Return the [X, Y] coordinate for the center point of the cell that contains the specified text.  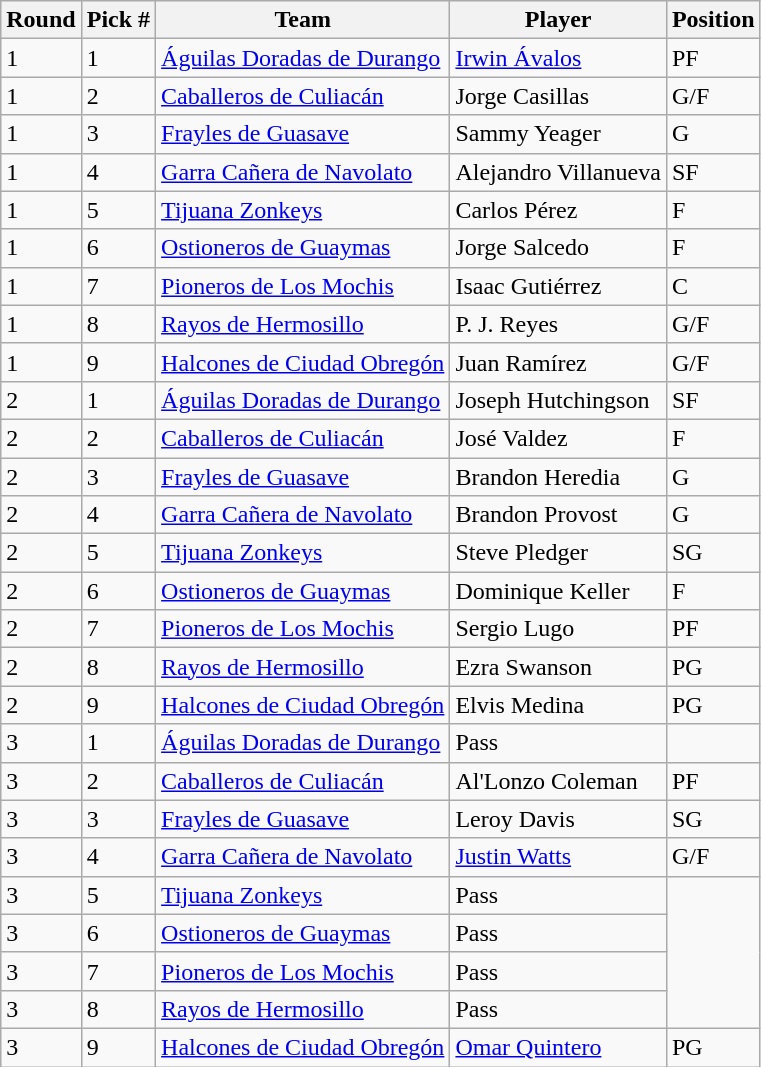
Jorge Salcedo [558, 248]
Steve Pledger [558, 553]
Team [303, 20]
Alejandro Villanueva [558, 172]
Sergio Lugo [558, 629]
Al'Lonzo Coleman [558, 781]
C [713, 286]
Jorge Casillas [558, 96]
Joseph Hutchingson [558, 400]
Isaac Gutiérrez [558, 286]
Ezra Swanson [558, 667]
Irwin Ávalos [558, 58]
Brandon Heredia [558, 477]
Player [558, 20]
Brandon Provost [558, 515]
Round [41, 20]
Elvis Medina [558, 705]
Leroy Davis [558, 819]
Omar Quintero [558, 1047]
Dominique Keller [558, 591]
P. J. Reyes [558, 324]
Pick # [118, 20]
Justin Watts [558, 857]
Juan Ramírez [558, 362]
José Valdez [558, 438]
Position [713, 20]
Carlos Pérez [558, 210]
Sammy Yeager [558, 134]
